Scan for the cell matching the given text and deliver its (x, y) coordinate at center. 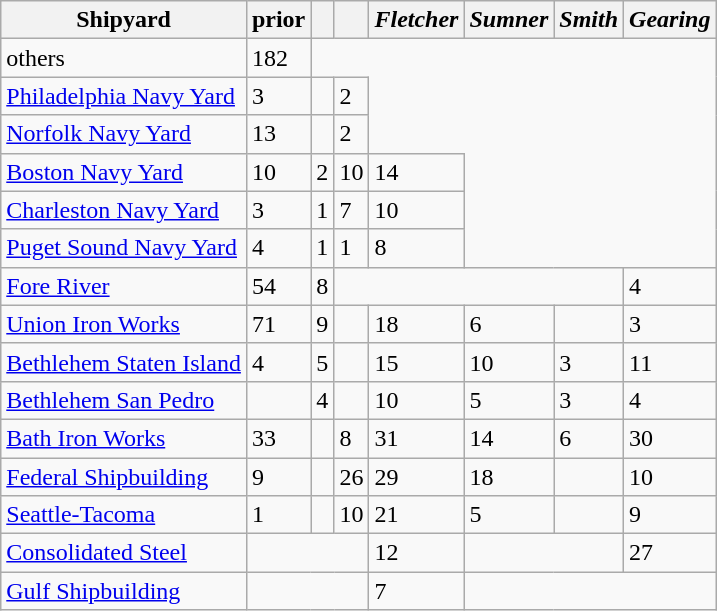
others (124, 58)
Boston Navy Yard (124, 172)
Philadelphia Navy Yard (124, 96)
Puget Sound Navy Yard (124, 248)
Bath Iron Works (124, 438)
Smith (589, 20)
11 (670, 362)
Seattle-Tacoma (124, 515)
27 (670, 553)
Shipyard (124, 20)
Fore River (124, 286)
13 (278, 134)
Gearing (670, 20)
Bethlehem San Pedro (124, 400)
15 (416, 362)
prior (278, 20)
Union Iron Works (124, 324)
33 (278, 438)
12 (416, 553)
21 (416, 515)
182 (278, 58)
29 (416, 477)
Consolidated Steel (124, 553)
Norfolk Navy Yard (124, 134)
30 (670, 438)
31 (416, 438)
54 (278, 286)
Federal Shipbuilding (124, 477)
Fletcher (416, 20)
Gulf Shipbuilding (124, 591)
Charleston Navy Yard (124, 210)
26 (352, 477)
Sumner (509, 20)
71 (278, 324)
Bethlehem Staten Island (124, 362)
